Pinpoint the cell where the given text exists, returning its (X, Y) midpoint coordinate. 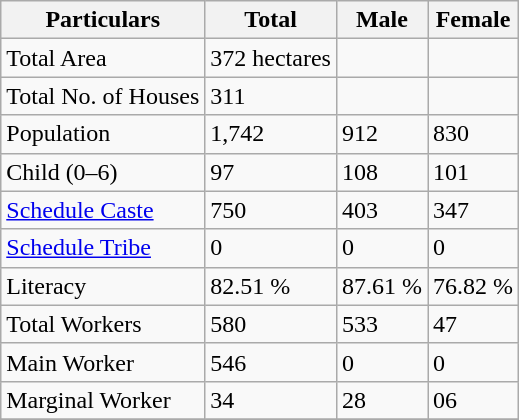
34 (271, 400)
Schedule Tribe (103, 248)
Male (382, 20)
372 hectares (271, 58)
580 (271, 324)
97 (271, 172)
108 (382, 172)
101 (474, 172)
Female (474, 20)
Marginal Worker (103, 400)
Child (0–6) (103, 172)
Total Workers (103, 324)
28 (382, 400)
76.82 % (474, 286)
347 (474, 210)
87.61 % (382, 286)
Population (103, 134)
546 (271, 362)
830 (474, 134)
Main Worker (103, 362)
403 (382, 210)
Literacy (103, 286)
Schedule Caste (103, 210)
Particulars (103, 20)
47 (474, 324)
Total Area (103, 58)
Total (271, 20)
1,742 (271, 134)
750 (271, 210)
912 (382, 134)
533 (382, 324)
311 (271, 96)
Total No. of Houses (103, 96)
06 (474, 400)
82.51 % (271, 286)
